Determine the (X, Y) coordinate at the center of the cell enclosing the given text.  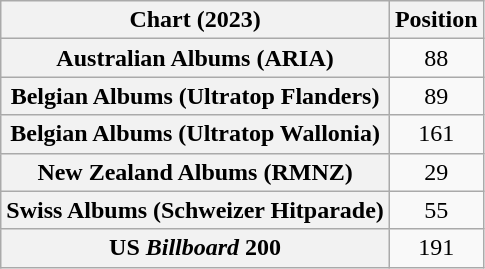
161 (436, 134)
Chart (2023) (196, 20)
Swiss Albums (Schweizer Hitparade) (196, 210)
55 (436, 210)
Australian Albums (ARIA) (196, 58)
89 (436, 96)
88 (436, 58)
Position (436, 20)
New Zealand Albums (RMNZ) (196, 172)
US Billboard 200 (196, 248)
Belgian Albums (Ultratop Wallonia) (196, 134)
191 (436, 248)
29 (436, 172)
Belgian Albums (Ultratop Flanders) (196, 96)
